Pinpoint the cell where the given text exists, returning its [X, Y] midpoint coordinate. 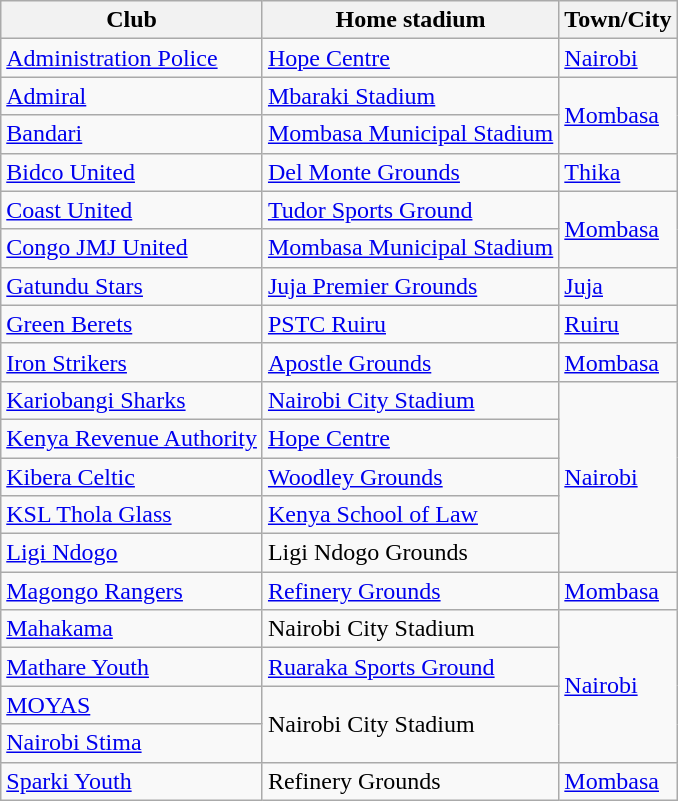
Admiral [132, 96]
KSL Thola Glass [132, 515]
Bidco United [132, 172]
Iron Strikers [132, 362]
Mbaraki Stadium [410, 96]
Town/City [618, 20]
Nairobi Stima [132, 743]
Tudor Sports Ground [410, 210]
Del Monte Grounds [410, 172]
Woodley Grounds [410, 477]
Thika [618, 172]
MOYAS [132, 705]
Gatundu Stars [132, 286]
Sparki Youth [132, 781]
PSTC Ruiru [410, 324]
Juja [618, 286]
Club [132, 20]
Ruaraka Sports Ground [410, 667]
Magongo Rangers [132, 591]
Administration Police [132, 58]
Home stadium [410, 20]
Green Berets [132, 324]
Apostle Grounds [410, 362]
Mahakama [132, 629]
Coast United [132, 210]
Kenya Revenue Authority [132, 438]
Kariobangi Sharks [132, 400]
Ruiru [618, 324]
Juja Premier Grounds [410, 286]
Kenya School of Law [410, 515]
Mathare Youth [132, 667]
Ligi Ndogo Grounds [410, 553]
Kibera Celtic [132, 477]
Bandari [132, 134]
Congo JMJ United [132, 248]
Ligi Ndogo [132, 553]
